Search for the cell housing the specified text and yield its (x, y) center coordinate. 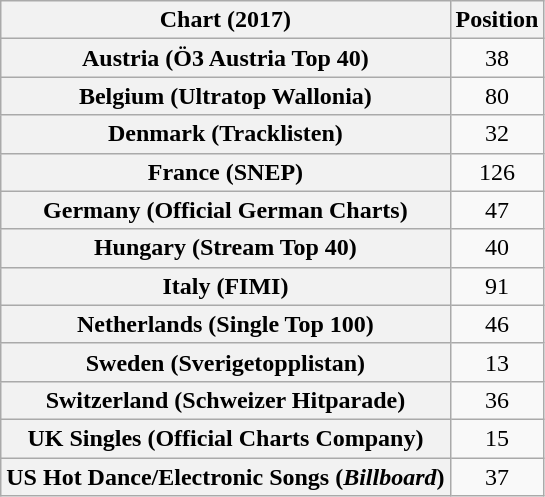
UK Singles (Official Charts Company) (226, 438)
13 (497, 362)
46 (497, 324)
Sweden (Sverigetopplistan) (226, 362)
36 (497, 400)
Italy (FIMI) (226, 286)
Denmark (Tracklisten) (226, 134)
Chart (2017) (226, 20)
Switzerland (Schweizer Hitparade) (226, 400)
US Hot Dance/Electronic Songs (Billboard) (226, 477)
Netherlands (Single Top 100) (226, 324)
Germany (Official German Charts) (226, 210)
126 (497, 172)
Belgium (Ultratop Wallonia) (226, 96)
Austria (Ö3 Austria Top 40) (226, 58)
40 (497, 248)
80 (497, 96)
France (SNEP) (226, 172)
91 (497, 286)
15 (497, 438)
Position (497, 20)
38 (497, 58)
32 (497, 134)
37 (497, 477)
Hungary (Stream Top 40) (226, 248)
47 (497, 210)
